Find where the given text appears and provide that cell's center as [X, Y] coordinate. 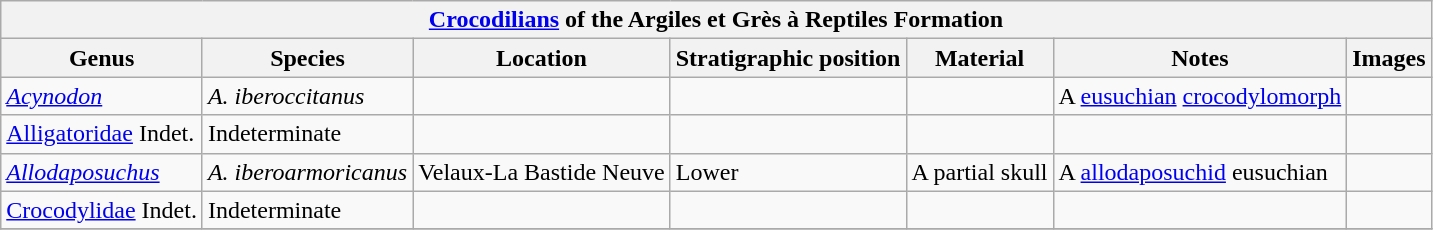
A. iberoccitanus [307, 96]
Notes [1200, 58]
Crocodilians of the Argiles et Grès à Reptiles Formation [716, 20]
Crocodylidae Indet. [102, 210]
Velaux-La Bastide Neuve [542, 172]
Material [980, 58]
Species [307, 58]
Images [1389, 58]
A allodaposuchid eusuchian [1200, 172]
A eusuchian crocodylomorph [1200, 96]
Location [542, 58]
Acynodon [102, 96]
Stratigraphic position [788, 58]
A. iberoarmoricanus [307, 172]
Lower [788, 172]
Alligatoridae Indet. [102, 134]
Genus [102, 58]
Allodaposuchus [102, 172]
A partial skull [980, 172]
